Scan for the cell matching the given text and deliver its [x, y] coordinate at center. 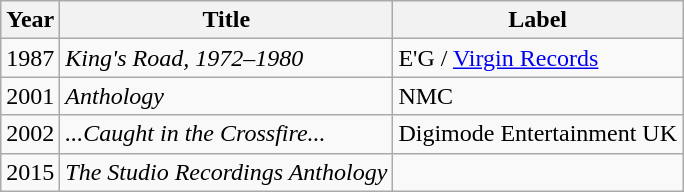
2001 [30, 96]
The Studio Recordings Anthology [226, 172]
Year [30, 20]
2002 [30, 134]
King's Road, 1972–1980 [226, 58]
2015 [30, 172]
Label [538, 20]
Anthology [226, 96]
1987 [30, 58]
NMC [538, 96]
Title [226, 20]
E'G / Virgin Records [538, 58]
...Caught in the Crossfire... [226, 134]
Digimode Entertainment UK [538, 134]
